For the text-containing cell, return its midpoint in [X, Y] coordinate format. 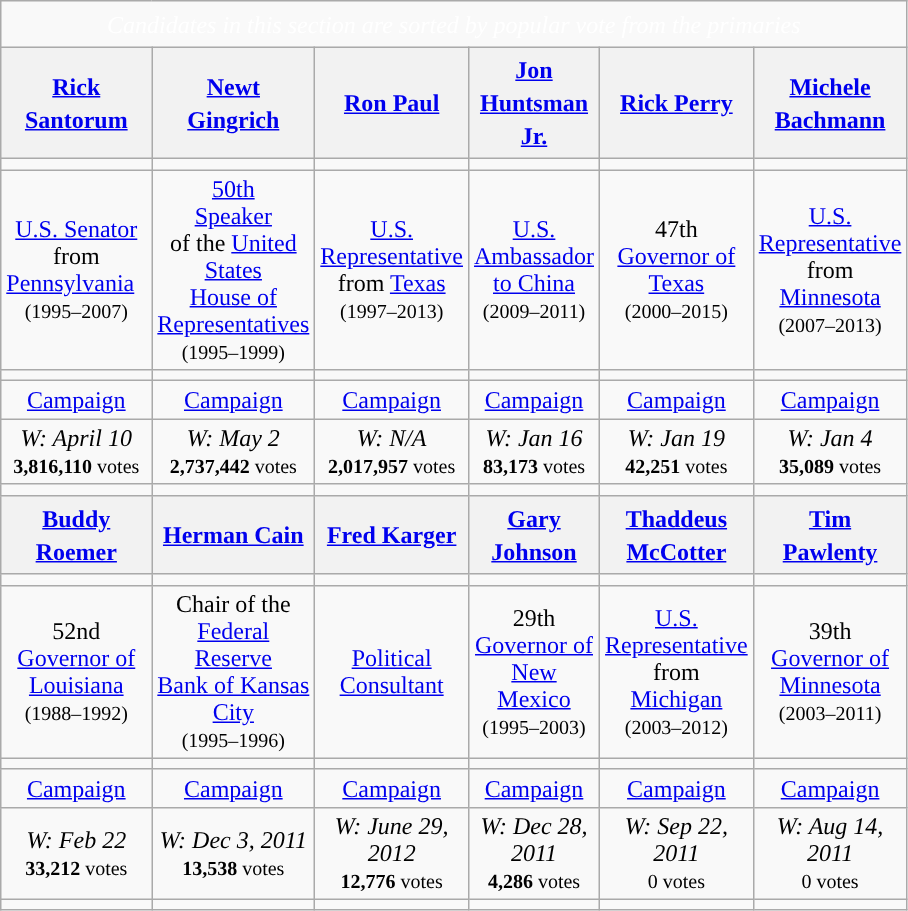
Fred Karger [392, 534]
Chair of theFederal ReserveBank of Kansas City(1995–1996) [234, 672]
U.S. Representativefrom Texas(1997–2013) [392, 270]
W: Jan 1683,173 votes [534, 452]
U.S. Ambassadorto China(2009–2011) [534, 270]
W: N/A2,017,957 votes [392, 452]
PoliticalConsultant [392, 672]
W: Dec 3, 201113,538 votes [234, 853]
W: June 29, 201212,776 votes [392, 853]
52ndGovernor ofLouisiana(1988–1992) [76, 672]
Gary Johnson [534, 534]
Candidates in this section are sorted by popular vote from the primaries [454, 24]
Buddy Roemer [76, 534]
U.S. Representativefrom Michigan(2003–2012) [677, 672]
Jon Huntsman Jr. [534, 103]
39thGovernor ofMinnesota(2003–2011) [830, 672]
Herman Cain [234, 534]
W: Dec 28, 20114,286 votes [534, 853]
Ron Paul [392, 103]
Rick Perry [677, 103]
W: April 103,816,110 votes [76, 452]
47thGovernor ofTexas(2000–2015) [677, 270]
29thGovernor ofNew Mexico(1995–2003) [534, 672]
W: Sep 22, 20110 votes [677, 853]
W: Aug 14, 20110 votes [830, 853]
Thaddeus McCotter [677, 534]
Michele Bachmann [830, 103]
W: May 22,737,442 votes [234, 452]
Tim Pawlenty [830, 534]
Rick Santorum [76, 103]
Newt Gingrich [234, 103]
W: Jan 1942,251 votes [677, 452]
50thSpeakerof the United StatesHouse of Representatives(1995–1999) [234, 270]
U.S. Senator from Pennsylvania (1995–2007) [76, 270]
U.S. Representativefrom Minnesota(2007–2013) [830, 270]
W: Jan 435,089 votes [830, 452]
W: Feb 2233,212 votes [76, 853]
